Return [X, Y] of the center of cell containing provided text 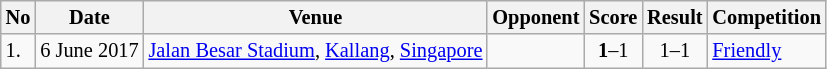
Friendly [766, 51]
Opponent [536, 17]
6 June 2017 [89, 51]
Result [674, 17]
Jalan Besar Stadium, Kallang, Singapore [316, 51]
1. [18, 51]
Score [613, 17]
No [18, 17]
Competition [766, 17]
Venue [316, 17]
Date [89, 17]
